Find where the given text appears and provide that cell's center as (X, Y) coordinate. 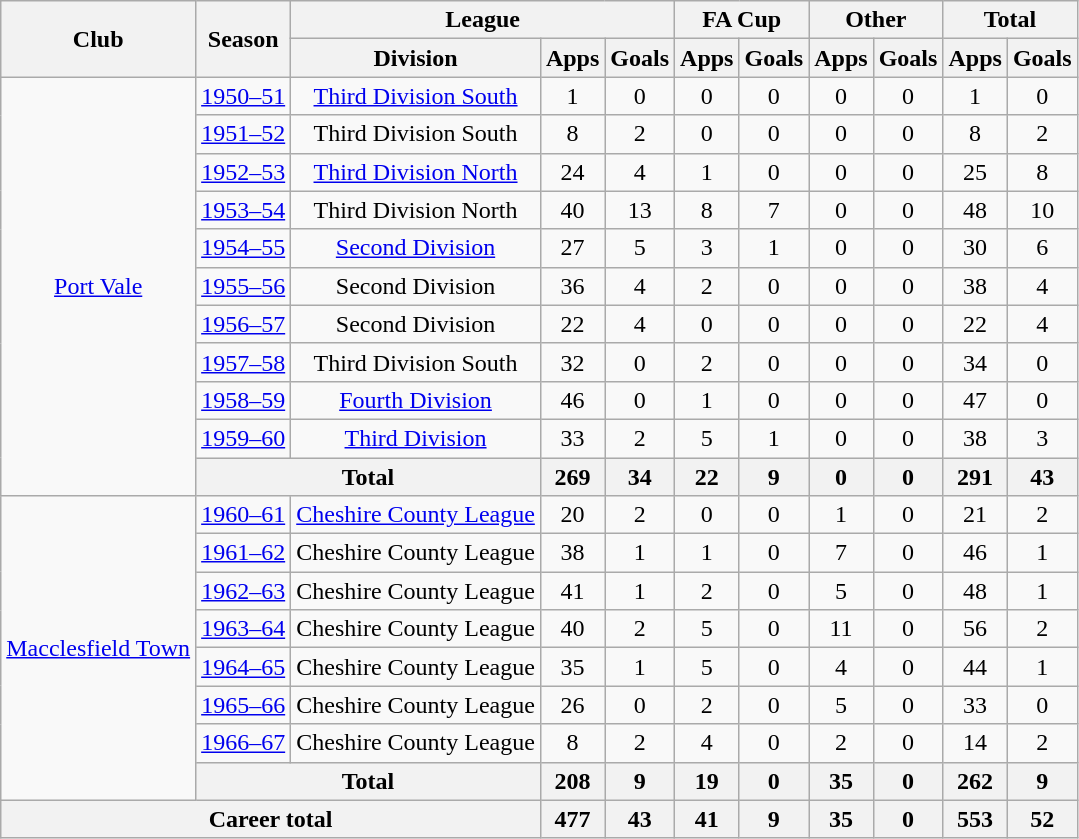
1959–60 (244, 438)
Club (98, 39)
1956–57 (244, 324)
25 (975, 172)
291 (975, 477)
Third Division (416, 438)
1966–67 (244, 743)
1961–62 (244, 553)
1953–54 (244, 210)
1958–59 (244, 400)
553 (975, 819)
Port Vale (98, 286)
27 (572, 248)
1960–61 (244, 515)
32 (572, 362)
47 (975, 400)
269 (572, 477)
44 (975, 667)
36 (572, 286)
Division (416, 58)
21 (975, 515)
1962–63 (244, 591)
11 (841, 629)
1965–66 (244, 705)
1957–58 (244, 362)
13 (640, 210)
30 (975, 248)
56 (975, 629)
FA Cup (742, 20)
10 (1042, 210)
19 (707, 781)
1954–55 (244, 248)
208 (572, 781)
League (483, 20)
1951–52 (244, 134)
6 (1042, 248)
Fourth Division (416, 400)
Other (876, 20)
1955–56 (244, 286)
24 (572, 172)
52 (1042, 819)
477 (572, 819)
20 (572, 515)
1964–65 (244, 667)
26 (572, 705)
1950–51 (244, 96)
1952–53 (244, 172)
262 (975, 781)
Career total (271, 819)
Macclesfield Town (98, 648)
1963–64 (244, 629)
Season (244, 39)
14 (975, 743)
